Find where the given text appears and provide that cell's center as [x, y] coordinate. 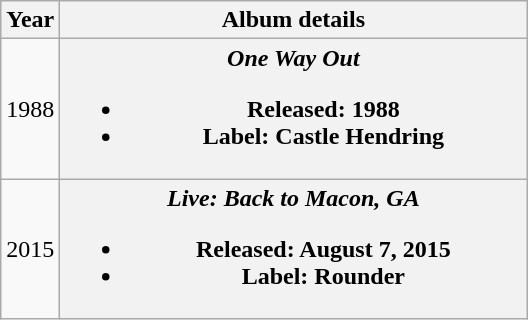
Year [30, 20]
1988 [30, 109]
One Way OutReleased: 1988Label: Castle Hendring [294, 109]
Album details [294, 20]
2015 [30, 249]
Live: Back to Macon, GAReleased: August 7, 2015Label: Rounder [294, 249]
